From the cell containing the given text, extract its center point as [x, y] coordinate. 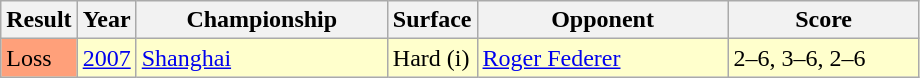
Loss [39, 58]
Year [106, 20]
2007 [106, 58]
Roger Federer [602, 58]
2–6, 3–6, 2–6 [824, 58]
Score [824, 20]
Shanghai [262, 58]
Surface [432, 20]
Championship [262, 20]
Result [39, 20]
Opponent [602, 20]
Hard (i) [432, 58]
